Scan for the cell matching the given text and deliver its (x, y) coordinate at center. 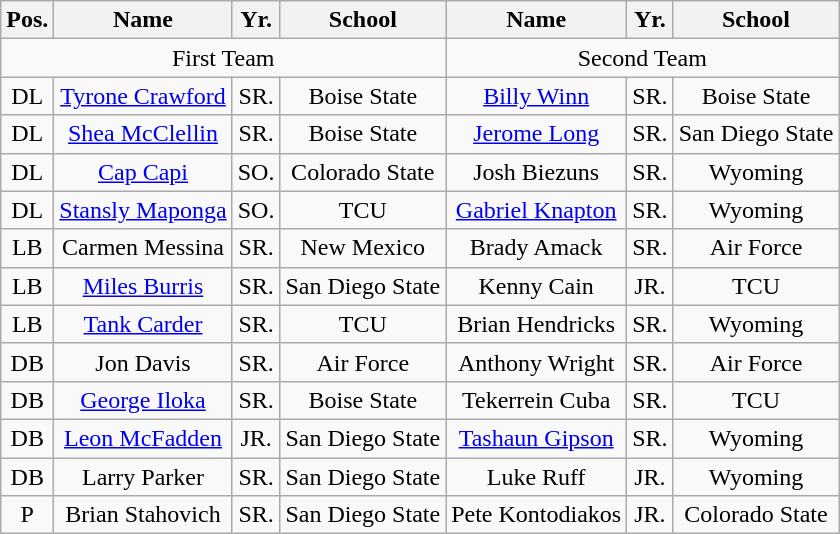
First Team (224, 58)
Miles Burris (143, 286)
Pos. (28, 20)
Billy Winn (536, 96)
P (28, 515)
Jon Davis (143, 362)
Kenny Cain (536, 286)
Tank Carder (143, 324)
Gabriel Knapton (536, 210)
Cap Capi (143, 172)
Brian Stahovich (143, 515)
Stansly Maponga (143, 210)
Jerome Long (536, 134)
Brian Hendricks (536, 324)
Anthony Wright (536, 362)
Pete Kontodiakos (536, 515)
Second Team (642, 58)
Larry Parker (143, 477)
Carmen Messina (143, 248)
Tashaun Gipson (536, 438)
Luke Ruff (536, 477)
Josh Biezuns (536, 172)
George Iloka (143, 400)
Leon McFadden (143, 438)
Shea McClellin (143, 134)
Brady Amack (536, 248)
New Mexico (363, 248)
Tekerrein Cuba (536, 400)
Tyrone Crawford (143, 96)
